Output the [X, Y] coordinate of the center of the cell containing the given text.  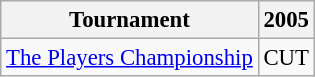
Tournament [130, 20]
The Players Championship [130, 58]
CUT [286, 58]
2005 [286, 20]
